Identify which cell holds the provided text, then report its [x, y] central coordinate. 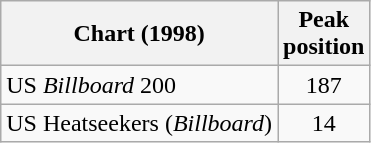
US Heatseekers (Billboard) [140, 123]
Chart (1998) [140, 34]
14 [324, 123]
187 [324, 85]
Peakposition [324, 34]
US Billboard 200 [140, 85]
